Find where the given text appears and provide that cell's center as (X, Y) coordinate. 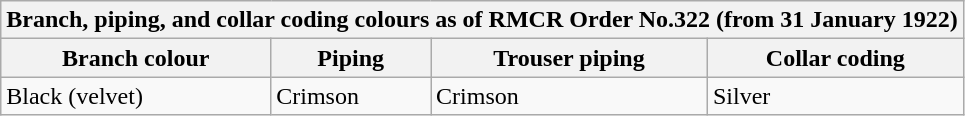
Trouser piping (570, 58)
Branch colour (136, 58)
Collar coding (835, 58)
Piping (351, 58)
Silver (835, 96)
Black (velvet) (136, 96)
Branch, piping, and collar coding colours as of RMCR Order No.322 (from 31 January 1922) (482, 20)
